Determine the (x, y) coordinate at the center of the cell enclosing the given text.  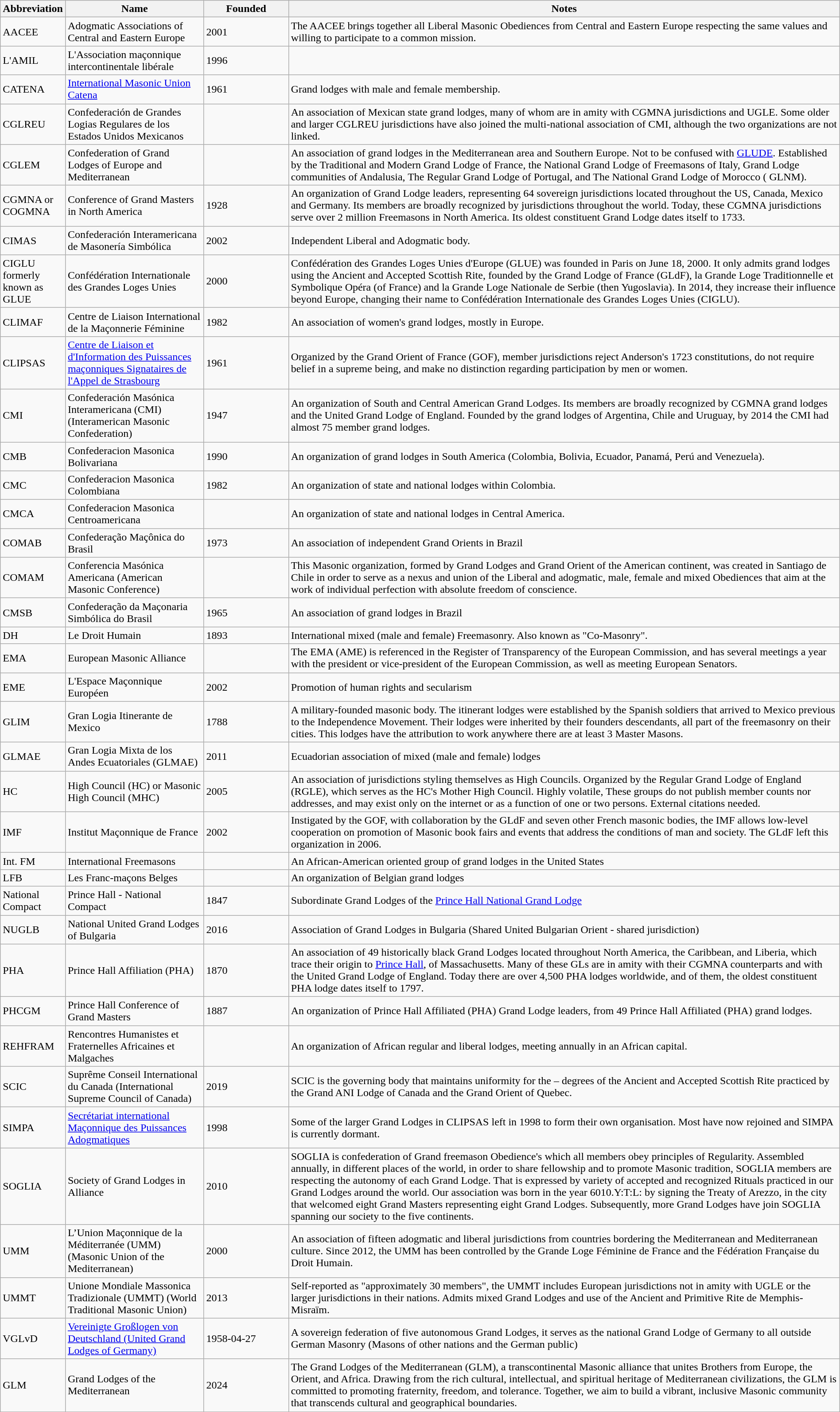
2010 (246, 1186)
GLMAE (33, 757)
L'Espace Maçonnique Européen (135, 687)
LFB (33, 878)
Abbreviation (33, 9)
National United Grand Lodges of Bulgaria (135, 930)
Int. FM (33, 861)
Vereinigte Großlogen von Deutschland (United Grand Lodges of Germany) (135, 1338)
International mixed (male and female) Freemasonry. Also known as "Co-Masonry". (564, 635)
CLIMAF (33, 322)
An association of women's grand lodges, mostly in Europe. (564, 322)
CIGLU formerly known as GLUE (33, 281)
CMSB (33, 612)
Confederacion Masonica Centroamericana (135, 514)
Name (135, 9)
PHA (33, 970)
Centre de Liaison et d'Information des Puissances maçonniques Signataires de l'Appel de Strasbourg (135, 362)
DH (33, 635)
CMI (33, 416)
Society of Grand Lodges in Alliance (135, 1186)
Prince Hall - National Compact (135, 900)
1788 (246, 722)
Confederación Interamericana de Masonería Simbólica (135, 240)
Confederación Masónica Interamericana (CMI) (Interamerican Masonic Confederation) (135, 416)
Confederação da Maçonaria Simbólica do Brasil (135, 612)
REHFRAM (33, 1046)
Confederación de Grandes Logias Regulares de los Estados Unidos Mexicanos (135, 124)
High Council (HC) or Masonic High Council (MHC) (135, 791)
International Masonic Union Catena (135, 89)
Unione Mondiale Massonica Tradizionale (UMMT) (World Traditional Masonic Union) (135, 1298)
An African-American oriented group of grand lodges in the United States (564, 861)
Prince Hall Conference of Grand Masters (135, 1011)
GLIM (33, 722)
2005 (246, 791)
Subordinate Grand Lodges of the Prince Hall National Grand Lodge (564, 900)
CMB (33, 456)
EMA (33, 658)
An organization of Belgian grand lodges (564, 878)
2016 (246, 930)
CGMNA or COGMNA (33, 206)
An organization of state and national lodges in Central America. (564, 514)
Grand Lodges of the Mediterranean (135, 1385)
Independent Liberal and Adogmatic body. (564, 240)
CLIPSAS (33, 362)
Grand lodges with male and female membership. (564, 89)
1965 (246, 612)
Notes (564, 9)
1973 (246, 543)
UMM (33, 1251)
IMF (33, 832)
1870 (246, 970)
Confederacion Masonica Colombiana (135, 486)
2013 (246, 1298)
An organization of Prince Hall Affiliated (PHA) Grand Lodge leaders, from 49 Prince Hall Affiliated (PHA) grand lodges. (564, 1011)
CMC (33, 486)
Confédération Internationale des Grandes Loges Unies (135, 281)
1958-04-27 (246, 1338)
UMMT (33, 1298)
An organization of African regular and liberal lodges, meeting annually in an African capital. (564, 1046)
Suprême Conseil International du Canada (International Supreme Council of Canada) (135, 1087)
1928 (246, 206)
CATENA (33, 89)
An organization of grand lodges in South America (Colombia, Bolivia, Ecuador, Panamá, Perú and Venezuela). (564, 456)
COMAM (33, 578)
Les Franc-maçons Belges (135, 878)
PHCGM (33, 1011)
International Freemasons (135, 861)
Gran Logia Mixta de los Andes Ecuatoriales (GLMAE) (135, 757)
1996 (246, 60)
Ecuadorian association of mixed (male and female) lodges (564, 757)
Association of Grand Lodges in Bulgaria (Shared United Bulgarian Orient - shared jurisdiction) (564, 930)
An association of independent Grand Orients in Brazil (564, 543)
2019 (246, 1087)
1893 (246, 635)
Rencontres Humanistes et Fraternelles Africaines et Malgaches (135, 1046)
An association of grand lodges in Brazil (564, 612)
GLM (33, 1385)
SOGLIA (33, 1186)
NUGLB (33, 930)
SIMPA (33, 1128)
L’Union Maçonnique de la Méditerranée (UMM) (Masonic Union of the Mediterranean) (135, 1251)
An organization of state and national lodges within Colombia. (564, 486)
2001 (246, 32)
Some of the larger Grand Lodges in CLIPSAS left in 1998 to form their own organisation. Most have now rejoined and SIMPA is currently dormant. (564, 1128)
1887 (246, 1011)
Conferencia Masónica Americana (American Masonic Conference) (135, 578)
1990 (246, 456)
L'Association maçonnique intercontinentale libérale (135, 60)
2011 (246, 757)
Confederação Maçônica do Brasil (135, 543)
CGLEM (33, 165)
SCIC (33, 1087)
Secrétariat international Maçonnique des Puissances Adogmatiques (135, 1128)
European Masonic Alliance (135, 658)
1847 (246, 900)
1947 (246, 416)
Le Droit Humain (135, 635)
2024 (246, 1385)
Prince Hall Affiliation (PHA) (135, 970)
Promotion of human rights and secularism (564, 687)
COMAB (33, 543)
Gran Logia Itinerante de Mexico (135, 722)
CMCA (33, 514)
Institut Maçonnique de France (135, 832)
HC (33, 791)
VGLvD (33, 1338)
National Compact (33, 900)
EME (33, 687)
Conference of Grand Masters in North America (135, 206)
Confederation of Grand Lodges of Europe and Mediterranean (135, 165)
Adogmatic Associations of Central and Eastern Europe (135, 32)
AACEE (33, 32)
Confederacion Masonica Bolivariana (135, 456)
1998 (246, 1128)
Founded (246, 9)
L'AMIL (33, 60)
CGLREU (33, 124)
CIMAS (33, 240)
Centre de Liaison International de la Maçonnerie Féminine (135, 322)
